Find where the given text appears and provide that cell's center as (x, y) coordinate. 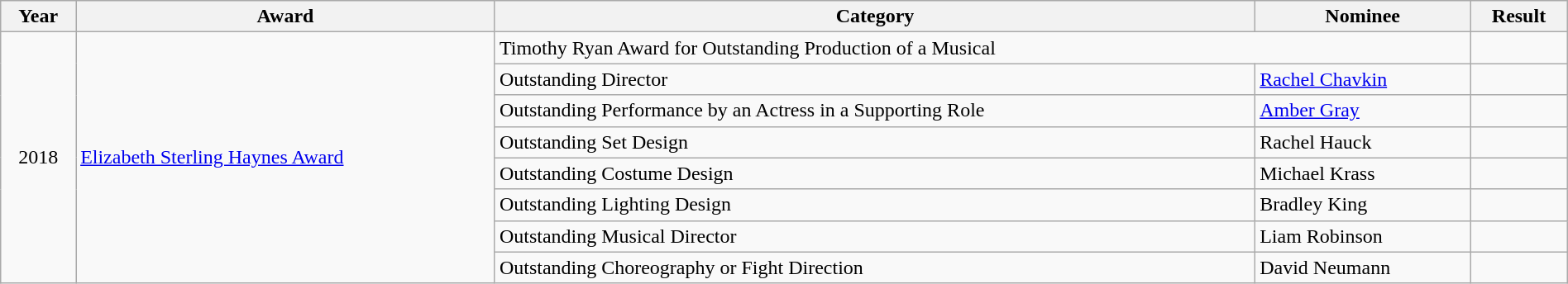
Rachel Hauck (1363, 142)
Liam Robinson (1363, 236)
Rachel Chavkin (1363, 79)
Outstanding Musical Director (875, 236)
Timothy Ryan Award for Outstanding Production of a Musical (982, 48)
Outstanding Set Design (875, 142)
Outstanding Choreography or Fight Direction (875, 267)
Elizabeth Sterling Haynes Award (286, 158)
Category (875, 17)
Year (38, 17)
Outstanding Director (875, 79)
David Neumann (1363, 267)
Amber Gray (1363, 111)
Outstanding Costume Design (875, 173)
Result (1519, 17)
Nominee (1363, 17)
Michael Krass (1363, 173)
Outstanding Lighting Design (875, 205)
Outstanding Performance by an Actress in a Supporting Role (875, 111)
Bradley King (1363, 205)
2018 (38, 158)
Award (286, 17)
